Identify which cell holds the provided text, then report its (X, Y) central coordinate. 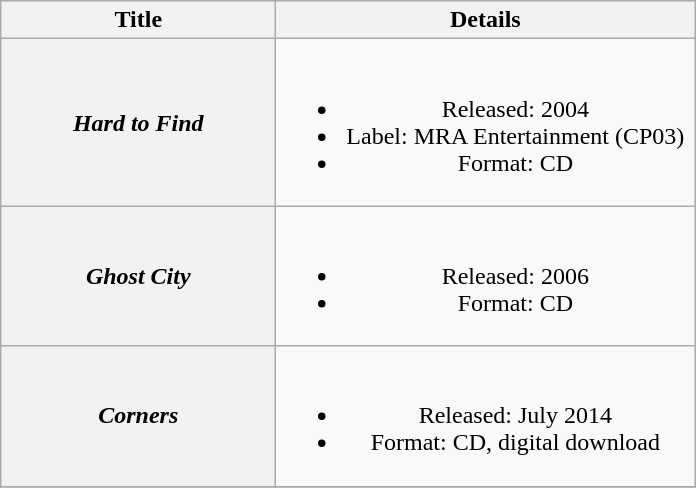
Title (138, 20)
Released: 2004Label: MRA Entertainment (CP03)Format: CD (486, 122)
Hard to Find (138, 122)
Released: 2006Format: CD (486, 276)
Released: July 2014Format: CD, digital download (486, 416)
Corners (138, 416)
Details (486, 20)
Ghost City (138, 276)
